Output the (X, Y) coordinate of the center of the cell containing the given text.  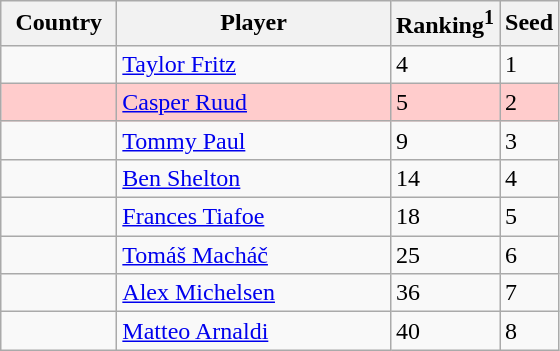
40 (444, 331)
8 (530, 331)
Ben Shelton (254, 178)
Frances Tiafoe (254, 217)
14 (444, 178)
7 (530, 293)
Tommy Paul (254, 140)
6 (530, 255)
Matteo Arnaldi (254, 331)
25 (444, 255)
Seed (530, 24)
Alex Michelsen (254, 293)
Ranking1 (444, 24)
18 (444, 217)
Taylor Fritz (254, 64)
Tomáš Macháč (254, 255)
36 (444, 293)
9 (444, 140)
Player (254, 24)
3 (530, 140)
Country (59, 24)
1 (530, 64)
Casper Ruud (254, 102)
2 (530, 102)
